Determine the [X, Y] coordinate at the center of the cell enclosing the given text.  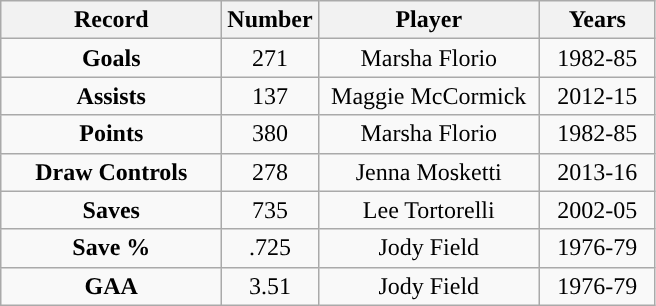
2013-16 [597, 172]
Points [112, 134]
278 [270, 172]
GAA [112, 286]
735 [270, 210]
Jenna Mosketti [428, 172]
380 [270, 134]
3.51 [270, 286]
Maggie McCormick [428, 96]
271 [270, 58]
Years [597, 20]
Record [112, 20]
Player [428, 20]
.725 [270, 248]
Save % [112, 248]
Lee Tortorelli [428, 210]
Saves [112, 210]
Draw Controls [112, 172]
137 [270, 96]
2012-15 [597, 96]
Assists [112, 96]
Goals [112, 58]
2002-05 [597, 210]
Number [270, 20]
